Pinpoint the cell where the given text exists, returning its (x, y) midpoint coordinate. 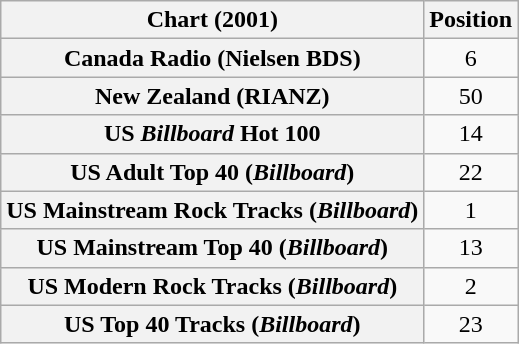
Chart (2001) (212, 20)
New Zealand (RIANZ) (212, 96)
23 (471, 324)
US Billboard Hot 100 (212, 134)
US Adult Top 40 (Billboard) (212, 172)
6 (471, 58)
1 (471, 210)
50 (471, 96)
22 (471, 172)
Canada Radio (Nielsen BDS) (212, 58)
US Top 40 Tracks (Billboard) (212, 324)
US Mainstream Rock Tracks (Billboard) (212, 210)
Position (471, 20)
US Modern Rock Tracks (Billboard) (212, 286)
2 (471, 286)
13 (471, 248)
14 (471, 134)
US Mainstream Top 40 (Billboard) (212, 248)
